Detect which cell encompasses the target text, then output its (X, Y) center coordinate. 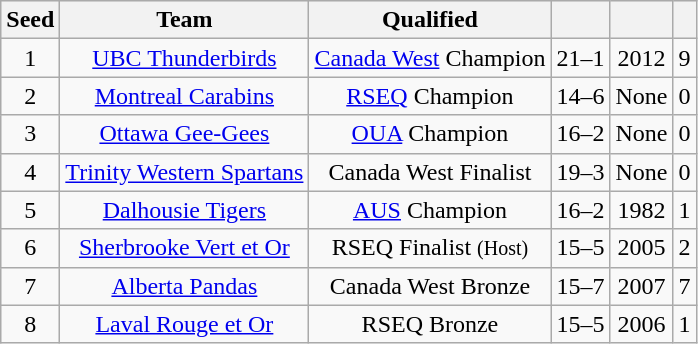
2005 (642, 248)
5 (30, 210)
Qualified (430, 20)
15–7 (580, 286)
OUA Champion (430, 134)
Trinity Western Spartans (184, 172)
Laval Rouge et Or (184, 324)
19–3 (580, 172)
Ottawa Gee-Gees (184, 134)
6 (30, 248)
RSEQ Bronze (430, 324)
AUS Champion (430, 210)
UBC Thunderbirds (184, 58)
1982 (642, 210)
2007 (642, 286)
Seed (30, 20)
Team (184, 20)
Sherbrooke Vert et Or (184, 248)
RSEQ Champion (430, 96)
RSEQ Finalist (Host) (430, 248)
Dalhousie Tigers (184, 210)
Alberta Pandas (184, 286)
8 (30, 324)
2006 (642, 324)
14–6 (580, 96)
9 (684, 58)
3 (30, 134)
4 (30, 172)
Canada West Bronze (430, 286)
21–1 (580, 58)
Canada West Finalist (430, 172)
2012 (642, 58)
Montreal Carabins (184, 96)
Canada West Champion (430, 58)
